Extract the (x, y) coordinate from the center of the cell holding the provided text.  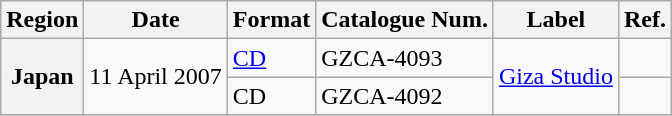
GZCA-4093 (405, 58)
Ref. (644, 20)
11 April 2007 (156, 77)
Label (556, 20)
Japan (42, 77)
Format (271, 20)
Date (156, 20)
GZCA-4092 (405, 96)
Catalogue Num. (405, 20)
Region (42, 20)
Giza Studio (556, 77)
